Capture the cell that displays the provided text and extract its [x, y] central coordinate. 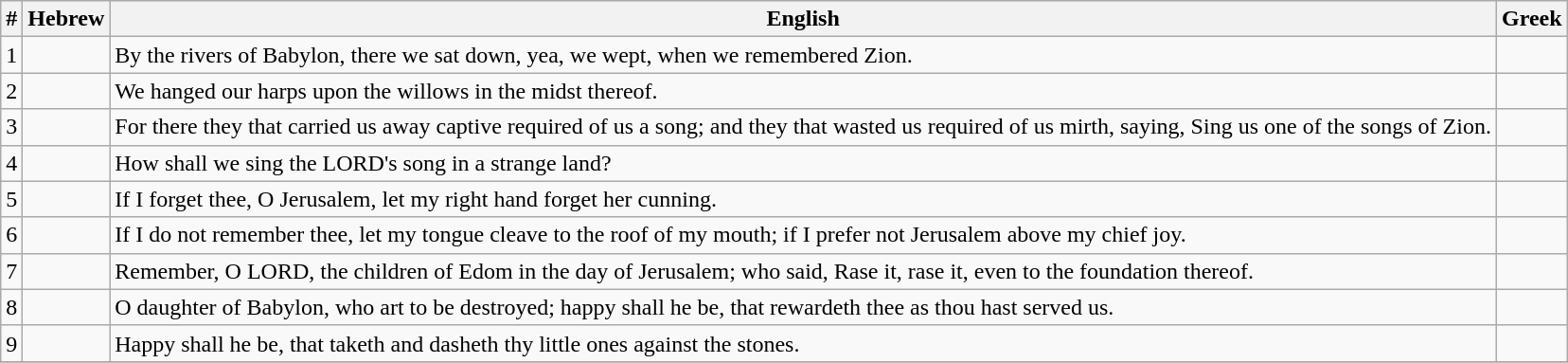
We hanged our harps upon the willows in the midst thereof. [803, 91]
Remember, O LORD, the children of Edom in the day of Jerusalem; who said, Rase it, rase it, even to the foundation thereof. [803, 271]
Greek [1532, 19]
English [803, 19]
# [11, 19]
6 [11, 235]
7 [11, 271]
If I forget thee, O Jerusalem, let my right hand forget her cunning. [803, 199]
By the rivers of Babylon, there we sat down, yea, we wept, when we remembered Zion. [803, 55]
2 [11, 91]
Happy shall he be, that taketh and dasheth thy little ones against the stones. [803, 343]
5 [11, 199]
3 [11, 127]
4 [11, 163]
How shall we sing the LORD's song in a strange land? [803, 163]
9 [11, 343]
1 [11, 55]
8 [11, 307]
O daughter of Babylon, who art to be destroyed; happy shall he be, that rewardeth thee as thou hast served us. [803, 307]
If I do not remember thee, let my tongue cleave to the roof of my mouth; if I prefer not Jerusalem above my chief joy. [803, 235]
Hebrew [66, 19]
